Return the [X, Y] coordinate for the center point of the cell that contains the specified text.  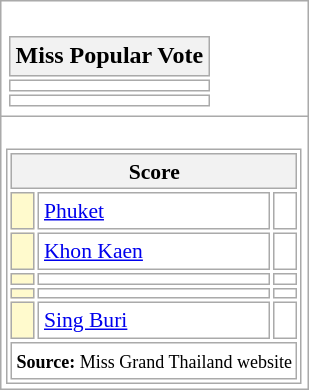
Phuket [154, 212]
Score [154, 172]
Khon Kaen [154, 252]
Source: Miss Grand Thailand website [154, 360]
Score Phuket Khon Kaen Sing Buri Source: Miss Grand Thailand website [154, 253]
Sing Buri [154, 320]
